Capture the cell that displays the provided text and extract its [X, Y] central coordinate. 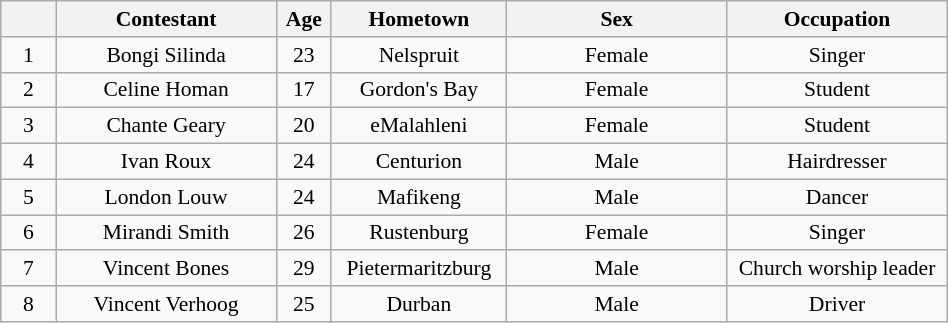
1 [28, 55]
23 [304, 55]
Driver [837, 304]
Contestant [166, 19]
Chante Geary [166, 126]
Centurion [418, 162]
17 [304, 90]
8 [28, 304]
2 [28, 90]
Mafikeng [418, 197]
26 [304, 233]
Pietermaritzburg [418, 269]
Durban [418, 304]
Ivan Roux [166, 162]
5 [28, 197]
Age [304, 19]
Vincent Bones [166, 269]
4 [28, 162]
Hairdresser [837, 162]
Celine Homan [166, 90]
London Louw [166, 197]
Dancer [837, 197]
Hometown [418, 19]
Nelspruit [418, 55]
Rustenburg [418, 233]
29 [304, 269]
eMalahleni [418, 126]
20 [304, 126]
Gordon's Bay [418, 90]
7 [28, 269]
Church worship leader [837, 269]
Vincent Verhoog [166, 304]
Mirandi Smith [166, 233]
Sex [616, 19]
Bongi Silinda [166, 55]
3 [28, 126]
25 [304, 304]
Occupation [837, 19]
6 [28, 233]
